Output the [x, y] coordinate of the center of the cell containing the given text.  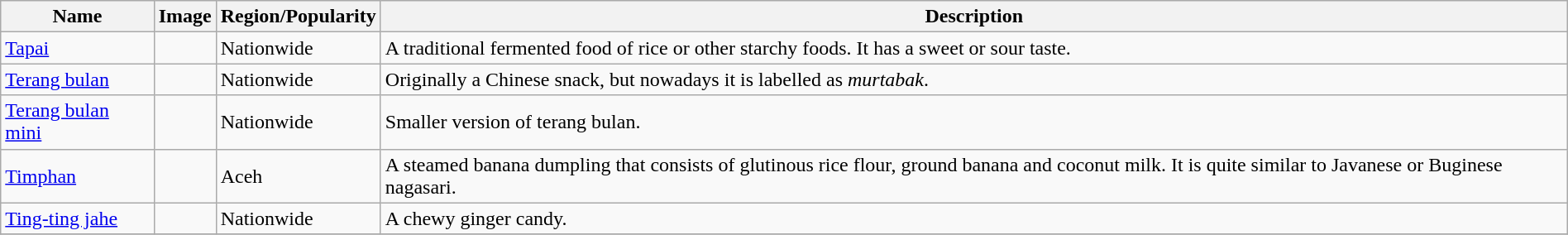
A chewy ginger candy. [974, 218]
Name [78, 17]
Region/Popularity [298, 17]
Originally a Chinese snack, but nowadays it is labelled as murtabak. [974, 79]
Tapai [78, 48]
Smaller version of terang bulan. [974, 122]
Terang bulan mini [78, 122]
Image [185, 17]
Timphan [78, 175]
Ting-ting jahe [78, 218]
Terang bulan [78, 79]
Description [974, 17]
Aceh [298, 175]
A traditional fermented food of rice or other starchy foods. It has a sweet or sour taste. [974, 48]
